Determine the [X, Y] coordinate at the center of the cell enclosing the given text.  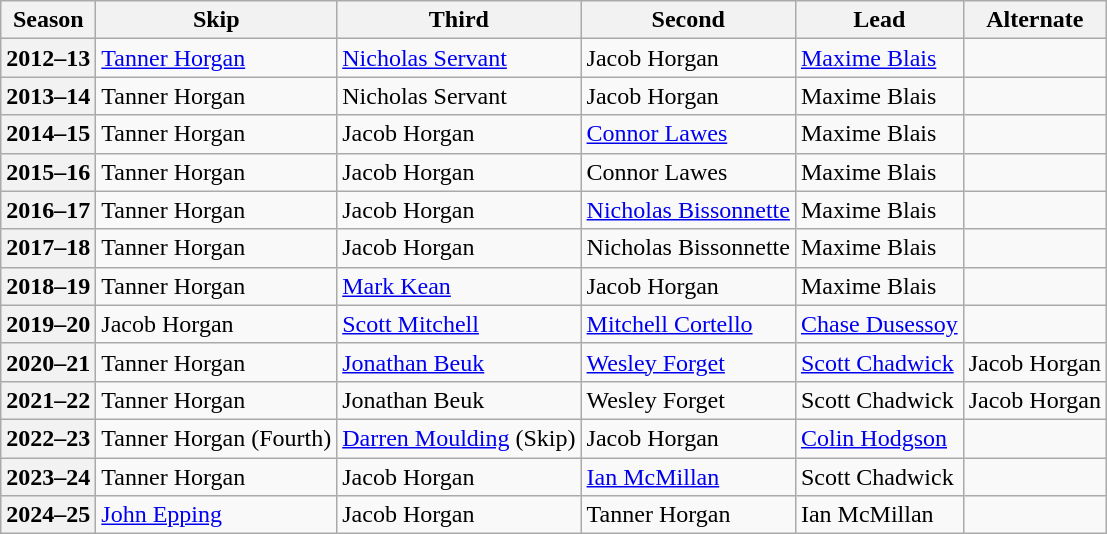
Alternate [1034, 20]
Third [459, 20]
2019–20 [48, 324]
2016–17 [48, 210]
Tanner Horgan (Fourth) [216, 438]
2023–24 [48, 477]
2012–13 [48, 58]
Colin Hodgson [879, 438]
Scott Mitchell [459, 324]
2021–22 [48, 400]
Darren Moulding (Skip) [459, 438]
2013–14 [48, 96]
2018–19 [48, 286]
2017–18 [48, 248]
John Epping [216, 515]
Season [48, 20]
2020–21 [48, 362]
Skip [216, 20]
Second [688, 20]
2022–23 [48, 438]
Mitchell Cortello [688, 324]
2024–25 [48, 515]
2014–15 [48, 134]
2015–16 [48, 172]
Mark Kean [459, 286]
Lead [879, 20]
Chase Dusessoy [879, 324]
